Pinpoint the cell where the given text exists, returning its [x, y] midpoint coordinate. 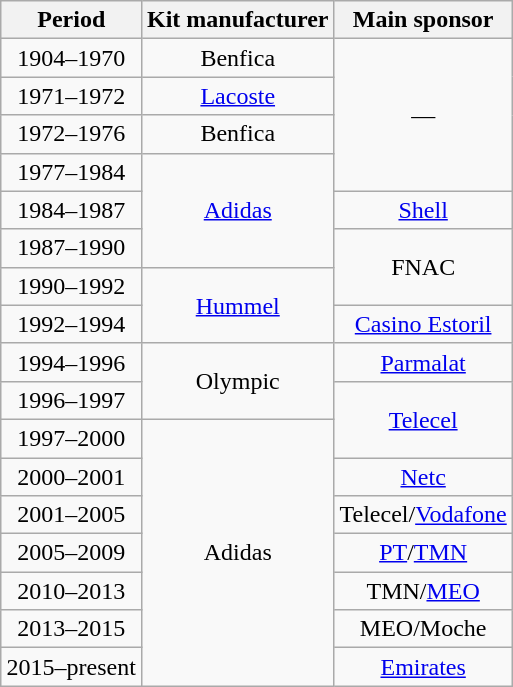
1990–1992 [71, 286]
1996–1997 [71, 400]
Parmalat [423, 362]
2010–2013 [71, 591]
PT/TMN [423, 553]
2013–2015 [71, 629]
2005–2009 [71, 553]
TMN/MEO [423, 591]
2015–present [71, 667]
1977–1984 [71, 172]
Telecel/Vodafone [423, 515]
Period [71, 20]
Telecel [423, 419]
Kit manufacturer [238, 20]
— [423, 115]
1994–1996 [71, 362]
MEO/Moche [423, 629]
1997–2000 [71, 438]
Hummel [238, 305]
Emirates [423, 667]
Netc [423, 477]
Main sponsor [423, 20]
1987–1990 [71, 248]
Shell [423, 210]
2000–2001 [71, 477]
1992–1994 [71, 324]
Olympic [238, 381]
Lacoste [238, 96]
Casino Estoril [423, 324]
1904–1970 [71, 58]
1984–1987 [71, 210]
1971–1972 [71, 96]
2001–2005 [71, 515]
1972–1976 [71, 134]
FNAC [423, 267]
